Return the [X, Y] coordinate for the center point of the cell that contains the specified text.  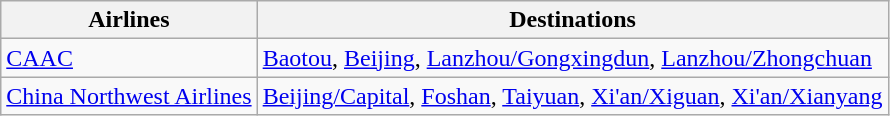
Baotou, Beijing, Lanzhou/Gongxingdun, Lanzhou/Zhongchuan [572, 58]
Beijing/Capital, Foshan, Taiyuan, Xi'an/Xiguan, Xi'an/Xianyang [572, 96]
Airlines [129, 20]
Destinations [572, 20]
China Northwest Airlines [129, 96]
CAAC [129, 58]
